Search for the cell housing the specified text and yield its [X, Y] center coordinate. 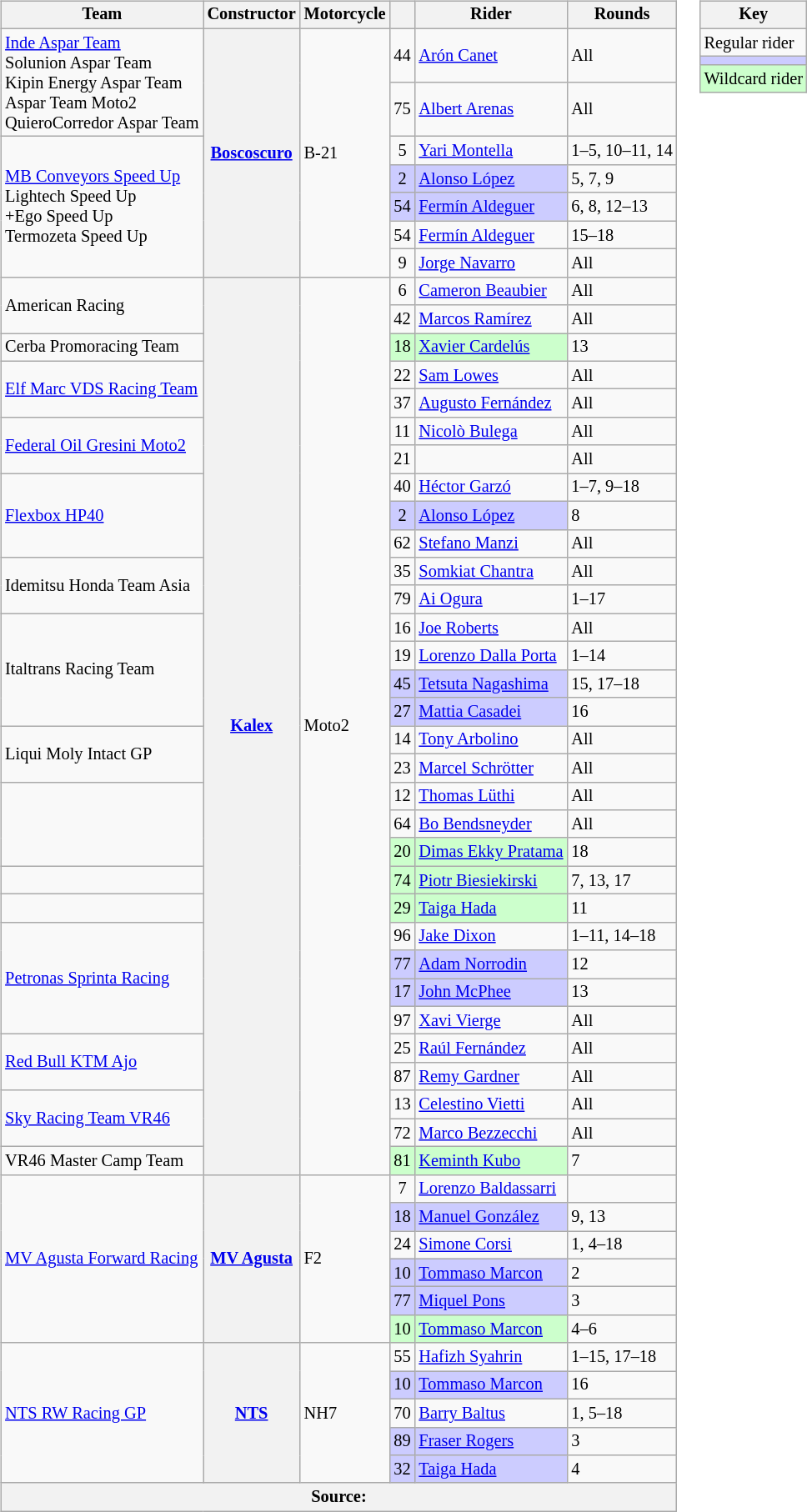
Albert Arenas [492, 110]
1–5, 10–11, 14 [622, 151]
Marcos Ramírez [492, 319]
Hafizh Syahrin [492, 1357]
Sam Lowes [492, 375]
5, 7, 9 [622, 179]
Jake Dixon [492, 936]
MV Agusta [252, 1259]
Boscoscuro [252, 153]
NH7 [345, 1413]
Kalex [252, 725]
Italtrans Racing Team [102, 670]
MV Agusta Forward Racing [102, 1259]
55 [402, 1357]
17 [402, 993]
VR46 Master Camp Team [102, 1161]
Elf Marc VDS Racing Team [102, 388]
Manuel González [492, 1217]
Petronas Sprinta Racing [102, 979]
75 [402, 110]
Tetsuta Nagashima [492, 683]
15, 17–18 [622, 683]
4–6 [622, 1329]
John McPhee [492, 993]
Marco Bezzecchi [492, 1133]
Héctor Garzó [492, 488]
B-21 [345, 153]
Constructor [252, 15]
Inde Aspar Team Solunion Aspar Team Kipin Energy Aspar Team Aspar Team Moto2 QuieroCorredor Aspar Team [102, 83]
19 [402, 656]
Red Bull KTM Ajo [102, 1062]
Cerba Promoracing Team [102, 348]
Barry Baltus [492, 1413]
Federal Oil Gresini Moto2 [102, 445]
Tony Arbolino [492, 740]
40 [402, 488]
72 [402, 1133]
Wildcard rider [754, 79]
Remy Gardner [492, 1077]
9, 13 [622, 1217]
9 [402, 263]
37 [402, 403]
Ai Ogura [492, 599]
8 [622, 515]
64 [402, 824]
6, 8, 12–13 [622, 207]
Sky Racing Team VR46 [102, 1119]
Thomas Lüthi [492, 796]
Key [754, 15]
Nicolò Bulega [492, 432]
Motorcycle [345, 15]
Arón Canet [492, 55]
81 [402, 1161]
Marcel Schrötter [492, 768]
1–11, 14–18 [622, 936]
89 [402, 1441]
NTS RW Racing GP [102, 1413]
Lorenzo Dalla Porta [492, 656]
1, 5–18 [622, 1413]
Rounds [622, 15]
Celestino Vietti [492, 1104]
45 [402, 683]
Jorge Navarro [492, 263]
1–7, 9–18 [622, 488]
Keminth Kubo [492, 1161]
Cameron Beaubier [492, 291]
97 [402, 1020]
22 [402, 375]
MB Conveyors Speed Up Lightech Speed Up +Ego Speed Up Termozeta Speed Up [102, 207]
1–14 [622, 656]
Piotr Biesiekirski [492, 880]
Xavi Vierge [492, 1020]
15–18 [622, 235]
32 [402, 1469]
Moto2 [345, 725]
Lorenzo Baldassarri [492, 1189]
Yari Montella [492, 151]
4 [622, 1469]
Idemitsu Honda Team Asia [102, 585]
American Racing [102, 305]
Mattia Casadei [492, 712]
27 [402, 712]
Raúl Fernández [492, 1049]
1, 4–18 [622, 1245]
96 [402, 936]
24 [402, 1245]
1–17 [622, 599]
Team [102, 15]
21 [402, 459]
14 [402, 740]
F2 [345, 1259]
87 [402, 1077]
70 [402, 1413]
44 [402, 55]
Xavier Cardelús [492, 348]
Dimas Ekky Pratama [492, 852]
20 [402, 852]
Bo Bendsneyder [492, 824]
Stefano Manzi [492, 543]
Somkiat Chantra [492, 572]
Adam Norrodin [492, 964]
Flexbox HP40 [102, 515]
35 [402, 572]
1–15, 17–18 [622, 1357]
Simone Corsi [492, 1245]
23 [402, 768]
Rider [492, 15]
74 [402, 880]
29 [402, 909]
25 [402, 1049]
7, 13, 17 [622, 880]
Regular rider [754, 43]
Augusto Fernández [492, 403]
79 [402, 599]
62 [402, 543]
Source: [338, 1497]
Miquel Pons [492, 1301]
Joe Roberts [492, 628]
5 [402, 151]
42 [402, 319]
Liqui Moly Intact GP [102, 753]
NTS [252, 1413]
Fraser Rogers [492, 1441]
6 [402, 291]
